Scan for the cell matching the given text and deliver its [X, Y] coordinate at center. 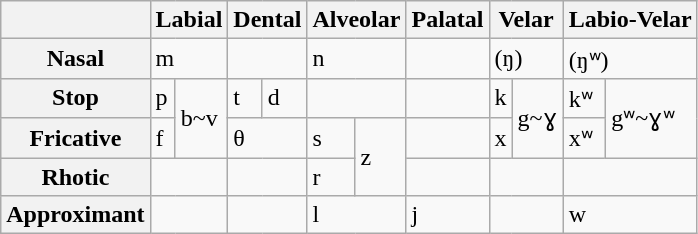
θ [268, 138]
z [380, 157]
Approximant [76, 215]
kʷ [584, 98]
d [284, 98]
Velar [526, 20]
x [500, 138]
(ŋ) [526, 59]
Fricative [76, 138]
g~ɣ [538, 118]
Palatal [448, 20]
n [356, 59]
t [245, 98]
Dental [268, 20]
j [448, 215]
k [500, 98]
Labial [189, 20]
Nasal [76, 59]
(ŋʷ) [630, 59]
xʷ [584, 138]
Labio-Velar [630, 20]
w [630, 215]
s [331, 138]
m [189, 59]
p [162, 98]
r [331, 177]
Stop [76, 98]
b~v [202, 118]
Rhotic [76, 177]
Alveolar [356, 20]
l [356, 215]
gʷ~ɣʷ [652, 118]
f [162, 138]
